Capture the cell that displays the provided text and extract its [X, Y] central coordinate. 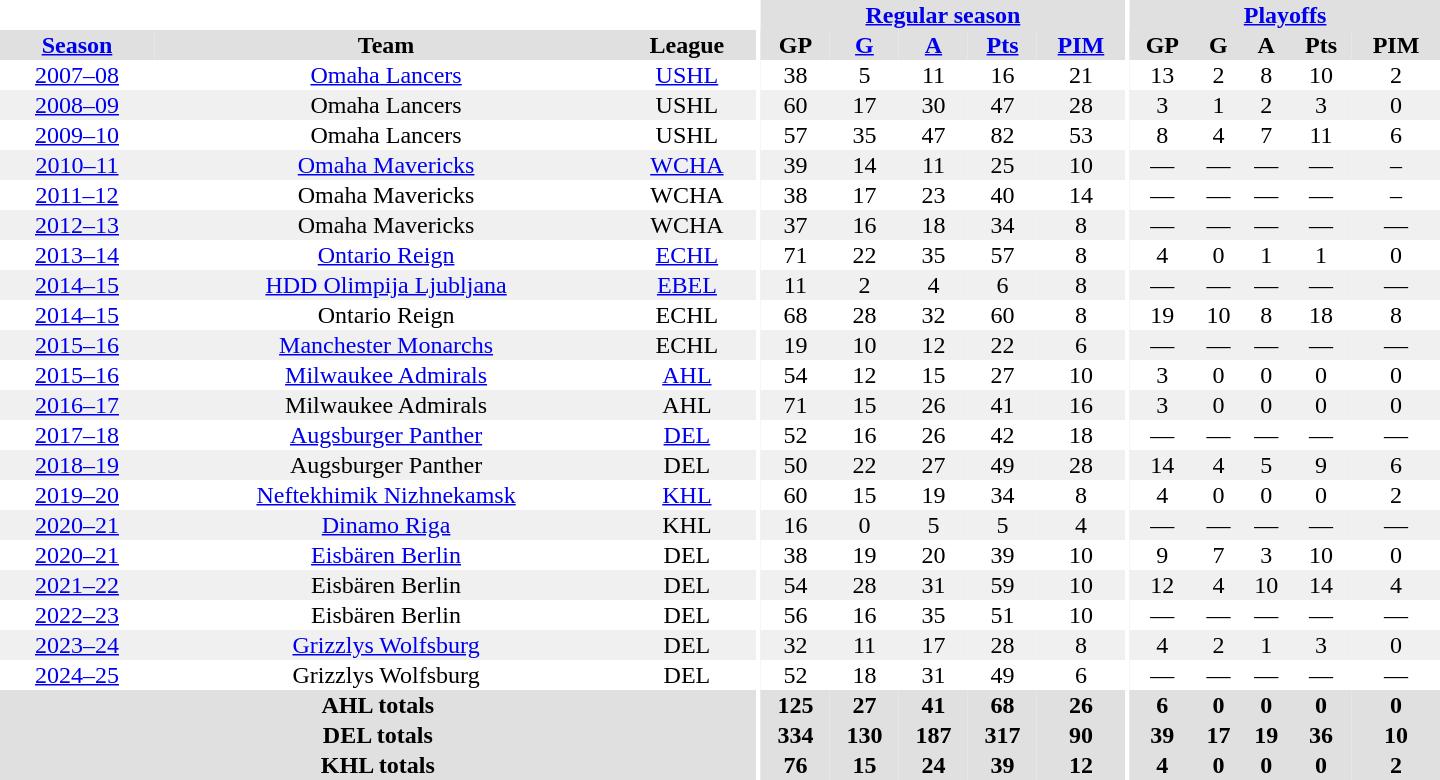
25 [1002, 165]
13 [1162, 75]
2013–14 [77, 255]
2021–22 [77, 585]
30 [934, 105]
59 [1002, 585]
2007–08 [77, 75]
51 [1002, 615]
2016–17 [77, 405]
125 [796, 705]
KHL totals [378, 765]
Dinamo Riga [386, 525]
EBEL [686, 285]
40 [1002, 195]
317 [1002, 735]
2012–13 [77, 225]
187 [934, 735]
2022–23 [77, 615]
23 [934, 195]
DEL totals [378, 735]
2019–20 [77, 495]
2024–25 [77, 675]
76 [796, 765]
2011–12 [77, 195]
130 [864, 735]
2023–24 [77, 645]
Neftekhimik Nizhnekamsk [386, 495]
Regular season [943, 15]
2009–10 [77, 135]
Season [77, 45]
Playoffs [1285, 15]
82 [1002, 135]
20 [934, 555]
90 [1081, 735]
HDD Olimpija Ljubljana [386, 285]
Manchester Monarchs [386, 345]
2017–18 [77, 435]
2008–09 [77, 105]
24 [934, 765]
334 [796, 735]
42 [1002, 435]
League [686, 45]
Team [386, 45]
21 [1081, 75]
50 [796, 465]
2018–19 [77, 465]
36 [1321, 735]
56 [796, 615]
37 [796, 225]
2010–11 [77, 165]
53 [1081, 135]
AHL totals [378, 705]
